Find where the given text appears and provide that cell's center as [x, y] coordinate. 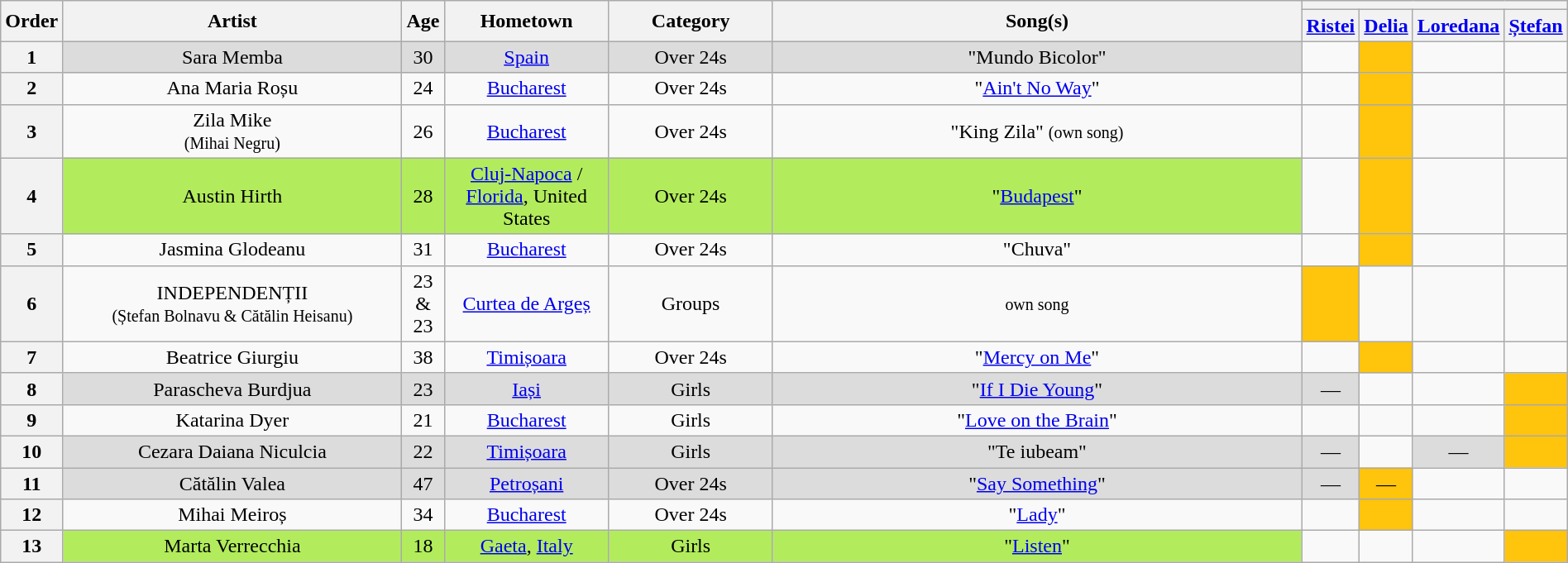
2 [31, 88]
28 [423, 196]
11 [31, 484]
Ana Maria Roșu [232, 88]
Delia [1386, 26]
own song [1037, 303]
Category [691, 21]
Cezara Daiana Niculcia [232, 451]
"Lady" [1037, 515]
21 [423, 420]
8 [31, 389]
13 [31, 546]
31 [423, 250]
Groups [691, 303]
Loredana [1459, 26]
"King Zila" (own song) [1037, 131]
34 [423, 515]
12 [31, 515]
Order [31, 21]
"Chuva" [1037, 250]
6 [31, 303]
Beatrice Giurgiu [232, 357]
23 [423, 389]
18 [423, 546]
9 [31, 420]
"Ain't No Way" [1037, 88]
Petroșani [526, 484]
Sara Memba [232, 57]
7 [31, 357]
Hometown [526, 21]
Jasmina Glodeanu [232, 250]
38 [423, 357]
Curtea de Argeș [526, 303]
10 [31, 451]
30 [423, 57]
"If I Die Young" [1037, 389]
Cluj-Napoca / Florida, United States [526, 196]
26 [423, 131]
"Say Something" [1037, 484]
Ristei [1331, 26]
24 [423, 88]
"Love on the Brain" [1037, 420]
Song(s) [1037, 21]
Gaeta, Italy [526, 546]
Zila Mike(Mihai Negru) [232, 131]
22 [423, 451]
"Mercy on Me" [1037, 357]
Artist [232, 21]
Ștefan [1536, 26]
Mihai Meiroș [232, 515]
47 [423, 484]
4 [31, 196]
Cătălin Valea [232, 484]
"Mundo Bicolor" [1037, 57]
"Budapest" [1037, 196]
3 [31, 131]
23 & 23 [423, 303]
"Te iubeam" [1037, 451]
Parascheva Burdjua [232, 389]
Austin Hirth [232, 196]
INDEPENDENȚII(Ștefan Bolnavu & Cătălin Heisanu) [232, 303]
Spain [526, 57]
Marta Verrecchia [232, 546]
Age [423, 21]
1 [31, 57]
Iași [526, 389]
"Listen" [1037, 546]
Katarina Dyer [232, 420]
5 [31, 250]
